Capture the cell that displays the provided text and extract its [X, Y] central coordinate. 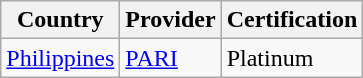
PARI [170, 58]
Philippines [60, 58]
Platinum [292, 58]
Country [60, 20]
Provider [170, 20]
Certification [292, 20]
